Determine the [x, y] coordinate at the center of the cell enclosing the given text.  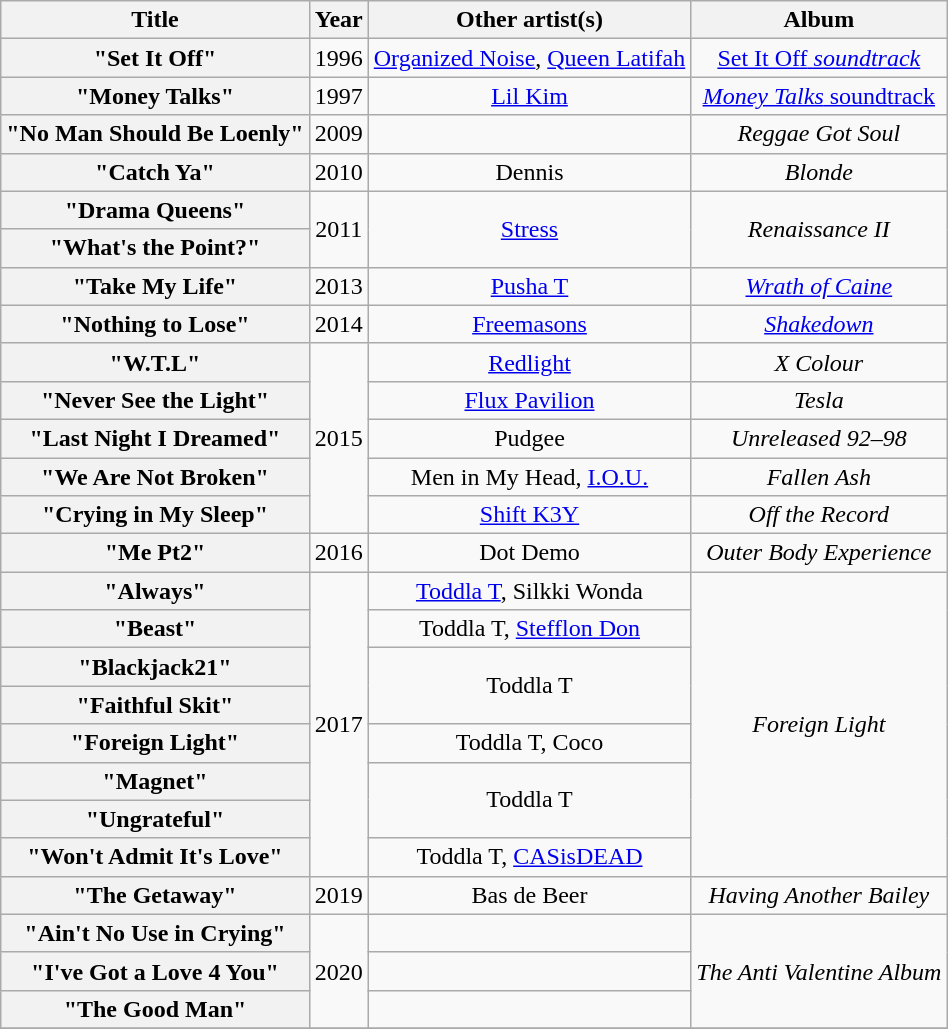
"Ungrateful" [155, 819]
"The Getaway" [155, 895]
2011 [338, 229]
"Take My Life" [155, 286]
"Magnet" [155, 781]
Toddla T, CASisDEAD [529, 857]
"Nothing to Lose" [155, 324]
"Drama Queens" [155, 210]
2019 [338, 895]
Reggae Got Soul [819, 134]
Pusha T [529, 286]
Pudgee [529, 438]
Wrath of Caine [819, 286]
Tesla [819, 400]
Album [819, 20]
"Me Pt2" [155, 553]
"W.T.L" [155, 362]
2017 [338, 724]
2016 [338, 553]
Fallen Ash [819, 477]
"Set It Off" [155, 58]
1997 [338, 96]
Money Talks soundtrack [819, 96]
2020 [338, 971]
"Money Talks" [155, 96]
"Beast" [155, 629]
2014 [338, 324]
Organized Noise, Queen Latifah [529, 58]
"The Good Man" [155, 1009]
"No Man Should Be Loenly" [155, 134]
Toddla T, Coco [529, 743]
Toddla T, Silkki Wonda [529, 591]
Set It Off soundtrack [819, 58]
X Colour [819, 362]
"Always" [155, 591]
Foreign Light [819, 724]
Toddla T, Stefflon Don [529, 629]
Unreleased 92–98 [819, 438]
Shift K3Y [529, 515]
"Ain't No Use in Crying" [155, 933]
Flux Pavilion [529, 400]
"Faithful Skit" [155, 705]
Title [155, 20]
"Won't Admit It's Love" [155, 857]
The Anti Valentine Album [819, 971]
"I've Got a Love 4 You" [155, 971]
Stress [529, 229]
Dot Demo [529, 553]
Dennis [529, 172]
Redlight [529, 362]
Other artist(s) [529, 20]
"Foreign Light" [155, 743]
"Never See the Light" [155, 400]
Blonde [819, 172]
1996 [338, 58]
"We Are Not Broken" [155, 477]
Off the Record [819, 515]
"Last Night I Dreamed" [155, 438]
Renaissance II [819, 229]
2009 [338, 134]
2015 [338, 438]
Men in My Head, I.O.U. [529, 477]
Bas de Beer [529, 895]
Lil Kim [529, 96]
Outer Body Experience [819, 553]
Having Another Bailey [819, 895]
"Crying in My Sleep" [155, 515]
2013 [338, 286]
2010 [338, 172]
"What's the Point?" [155, 248]
Year [338, 20]
"Blackjack21" [155, 667]
Freemasons [529, 324]
"Catch Ya" [155, 172]
Shakedown [819, 324]
